Capture the cell that displays the provided text and extract its (X, Y) central coordinate. 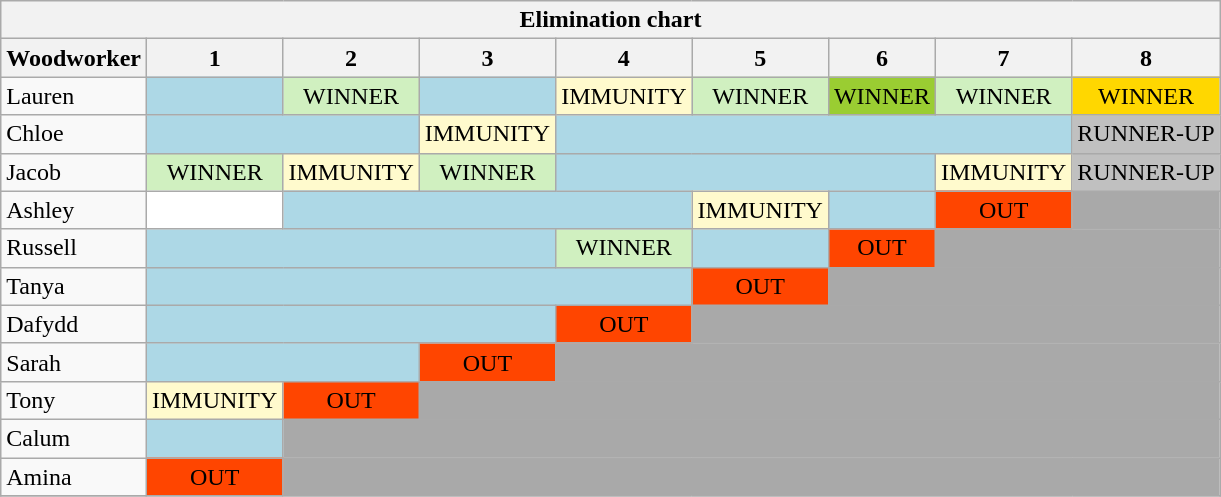
Calum (74, 438)
2 (351, 58)
Tony (74, 400)
4 (624, 58)
Lauren (74, 96)
5 (760, 58)
Elimination chart (610, 20)
1 (214, 58)
6 (882, 58)
Ashley (74, 210)
Dafydd (74, 324)
8 (1146, 58)
Woodworker (74, 58)
Amina (74, 477)
3 (487, 58)
Russell (74, 248)
Chloe (74, 134)
7 (1003, 58)
Jacob (74, 172)
Sarah (74, 362)
Tanya (74, 286)
